Locate the cell with the specified text and output its [x, y] center coordinate. 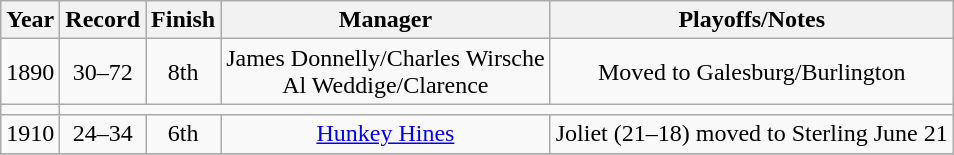
Finish [184, 20]
6th [184, 134]
30–72 [103, 72]
Playoffs/Notes [752, 20]
Moved to Galesburg/Burlington [752, 72]
James Donnelly/Charles WirscheAl Weddige/Clarence [386, 72]
24–34 [103, 134]
Manager [386, 20]
Record [103, 20]
Hunkey Hines [386, 134]
Joliet (21–18) moved to Sterling June 21 [752, 134]
1890 [30, 72]
1910 [30, 134]
8th [184, 72]
Year [30, 20]
